Scan for the cell matching the given text and deliver its (x, y) coordinate at center. 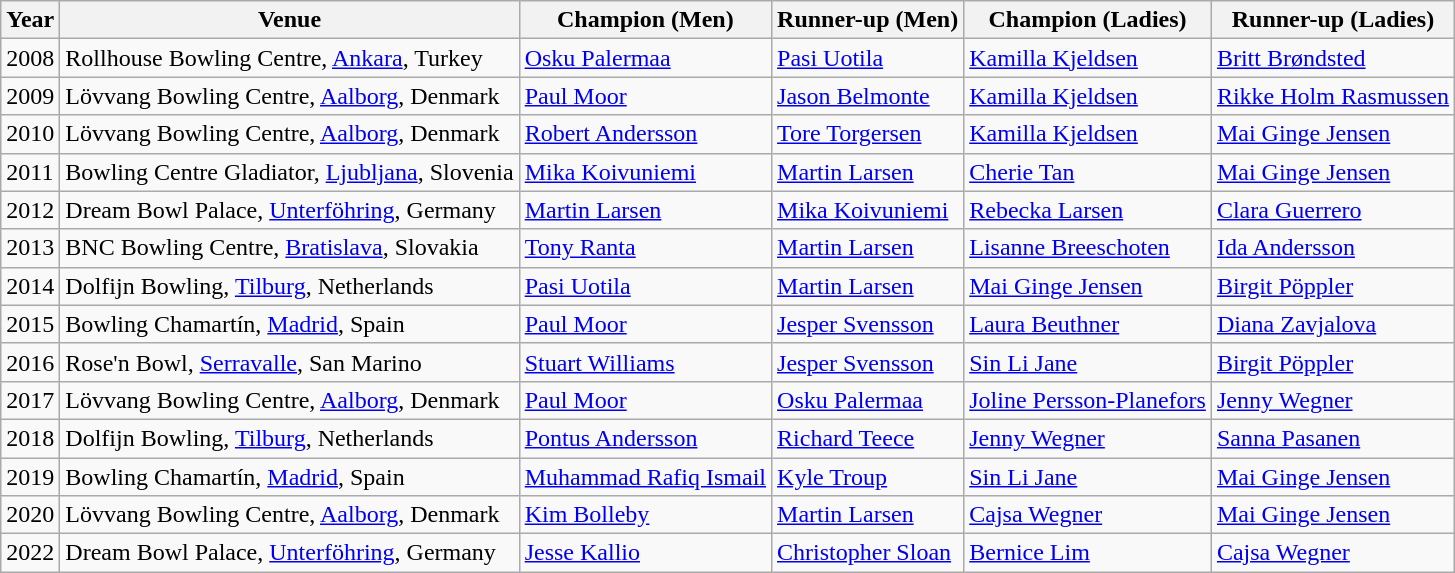
2008 (30, 58)
Champion (Ladies) (1088, 20)
Robert Andersson (645, 134)
Joline Persson-Planefors (1088, 400)
Jesse Kallio (645, 553)
2022 (30, 553)
Rose'n Bowl, Serravalle, San Marino (290, 362)
Rikke Holm Rasmussen (1332, 96)
Muhammad Rafiq Ismail (645, 477)
Lisanne Breeschoten (1088, 248)
Bowling Centre Gladiator, Ljubljana, Slovenia (290, 172)
Tore Torgersen (868, 134)
Sanna Pasanen (1332, 438)
Diana Zavjalova (1332, 324)
Britt Brøndsted (1332, 58)
2017 (30, 400)
Rebecka Larsen (1088, 210)
Runner-up (Ladies) (1332, 20)
2010 (30, 134)
Kim Bolleby (645, 515)
Jason Belmonte (868, 96)
2019 (30, 477)
Kyle Troup (868, 477)
Stuart Williams (645, 362)
Christopher Sloan (868, 553)
Rollhouse Bowling Centre, Ankara, Turkey (290, 58)
Bernice Lim (1088, 553)
2012 (30, 210)
Year (30, 20)
Richard Teece (868, 438)
Runner-up (Men) (868, 20)
2020 (30, 515)
2013 (30, 248)
Cherie Tan (1088, 172)
Pontus Andersson (645, 438)
2009 (30, 96)
2015 (30, 324)
2011 (30, 172)
Champion (Men) (645, 20)
Ida Andersson (1332, 248)
2016 (30, 362)
Clara Guerrero (1332, 210)
2014 (30, 286)
BNC Bowling Centre, Bratislava, Slovakia (290, 248)
Venue (290, 20)
Laura Beuthner (1088, 324)
Tony Ranta (645, 248)
2018 (30, 438)
